Return the [X, Y] coordinate for the center point of the cell that contains the specified text.  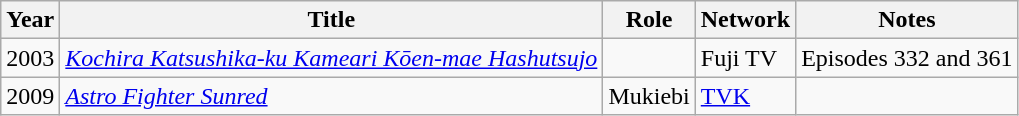
Notes [907, 20]
Mukiebi [649, 96]
Year [30, 20]
Role [649, 20]
TVK [745, 96]
2003 [30, 58]
Episodes 332 and 361 [907, 58]
2009 [30, 96]
Fuji TV [745, 58]
Title [332, 20]
Astro Fighter Sunred [332, 96]
Network [745, 20]
Kochira Katsushika-ku Kameari Kōen-mae Hashutsujo [332, 58]
